Determine the (x, y) coordinate at the center of the cell enclosing the given text.  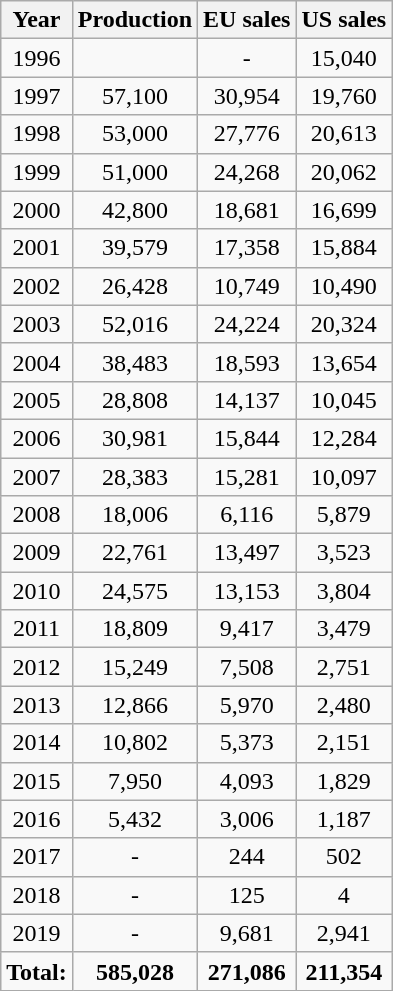
1996 (37, 58)
10,045 (344, 400)
3,804 (344, 591)
2,480 (344, 705)
5,373 (247, 743)
28,383 (134, 477)
15,281 (247, 477)
7,950 (134, 781)
1998 (37, 134)
585,028 (134, 971)
2014 (37, 743)
2010 (37, 591)
2,751 (344, 667)
42,800 (134, 210)
2009 (37, 553)
Year (37, 20)
10,490 (344, 286)
19,760 (344, 96)
20,613 (344, 134)
2008 (37, 515)
10,749 (247, 286)
1,187 (344, 819)
57,100 (134, 96)
13,153 (247, 591)
2017 (37, 857)
22,761 (134, 553)
Production (134, 20)
2005 (37, 400)
2018 (37, 895)
13,654 (344, 362)
14,137 (247, 400)
12,866 (134, 705)
10,097 (344, 477)
244 (247, 857)
5,879 (344, 515)
17,358 (247, 248)
5,970 (247, 705)
1999 (37, 172)
2001 (37, 248)
2011 (37, 629)
30,981 (134, 438)
15,249 (134, 667)
53,000 (134, 134)
Total: (37, 971)
1997 (37, 96)
2,941 (344, 933)
4 (344, 895)
2012 (37, 667)
502 (344, 857)
52,016 (134, 324)
2019 (37, 933)
2015 (37, 781)
15,884 (344, 248)
125 (247, 895)
3,006 (247, 819)
30,954 (247, 96)
7,508 (247, 667)
18,681 (247, 210)
2016 (37, 819)
24,575 (134, 591)
5,432 (134, 819)
2013 (37, 705)
2003 (37, 324)
12,284 (344, 438)
4,093 (247, 781)
6,116 (247, 515)
9,681 (247, 933)
1,829 (344, 781)
271,086 (247, 971)
3,479 (344, 629)
20,062 (344, 172)
18,006 (134, 515)
13,497 (247, 553)
2004 (37, 362)
2002 (37, 286)
51,000 (134, 172)
18,809 (134, 629)
2000 (37, 210)
US sales (344, 20)
38,483 (134, 362)
39,579 (134, 248)
15,844 (247, 438)
EU sales (247, 20)
211,354 (344, 971)
26,428 (134, 286)
24,268 (247, 172)
9,417 (247, 629)
2,151 (344, 743)
10,802 (134, 743)
24,224 (247, 324)
3,523 (344, 553)
15,040 (344, 58)
2006 (37, 438)
20,324 (344, 324)
27,776 (247, 134)
18,593 (247, 362)
2007 (37, 477)
16,699 (344, 210)
28,808 (134, 400)
